Return (X, Y) of the center of cell containing provided text 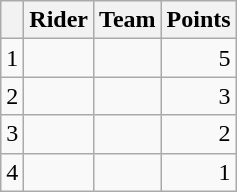
4 (12, 172)
Team (128, 20)
Points (198, 20)
Rider (59, 20)
5 (198, 58)
